Identify which cell holds the provided text, then report its (x, y) central coordinate. 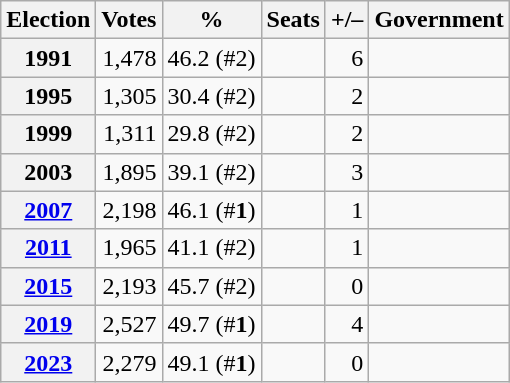
1,478 (129, 58)
4 (346, 324)
2023 (48, 362)
2,527 (129, 324)
2007 (48, 210)
2003 (48, 172)
Votes (129, 20)
30.4 (#2) (212, 96)
2,193 (129, 286)
1999 (48, 134)
45.7 (#2) (212, 286)
2019 (48, 324)
Government (439, 20)
46.1 (#1) (212, 210)
1991 (48, 58)
2015 (48, 286)
1,965 (129, 248)
6 (346, 58)
1,305 (129, 96)
2011 (48, 248)
46.2 (#2) (212, 58)
+/– (346, 20)
1,895 (129, 172)
2,279 (129, 362)
39.1 (#2) (212, 172)
29.8 (#2) (212, 134)
1995 (48, 96)
49.1 (#1) (212, 362)
1,311 (129, 134)
Election (48, 20)
% (212, 20)
41.1 (#2) (212, 248)
Seats (293, 20)
49.7 (#1) (212, 324)
2,198 (129, 210)
3 (346, 172)
